Find where the given text appears and provide that cell's center as [X, Y] coordinate. 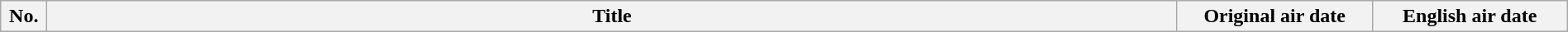
Original air date [1274, 16]
Title [612, 16]
English air date [1470, 16]
No. [24, 16]
